Capture the cell that displays the provided text and extract its (x, y) central coordinate. 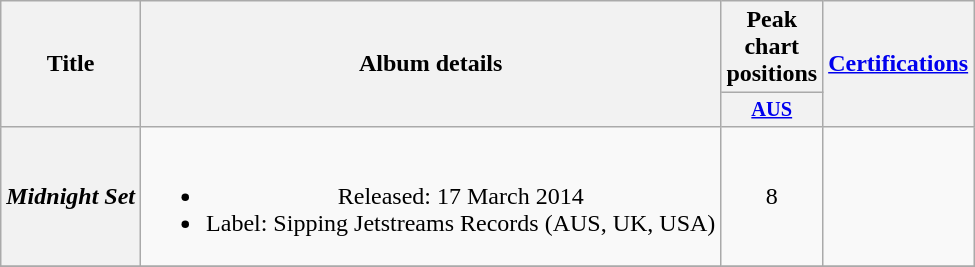
Certifications (898, 64)
Peak chart positions (772, 47)
Album details (431, 64)
8 (772, 196)
Midnight Set (71, 196)
Title (71, 64)
AUS (772, 110)
Released: 17 March 2014Label: Sipping Jetstreams Records (AUS, UK, USA) (431, 196)
